Locate the cell with the specified text and output its [x, y] center coordinate. 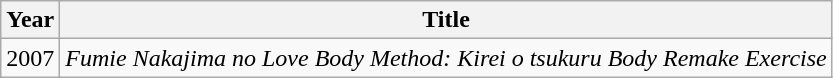
Title [446, 20]
Fumie Nakajima no Love Body Method: Kirei o tsukuru Body Remake Exercise [446, 58]
Year [30, 20]
2007 [30, 58]
